Search for the cell housing the specified text and yield its (X, Y) center coordinate. 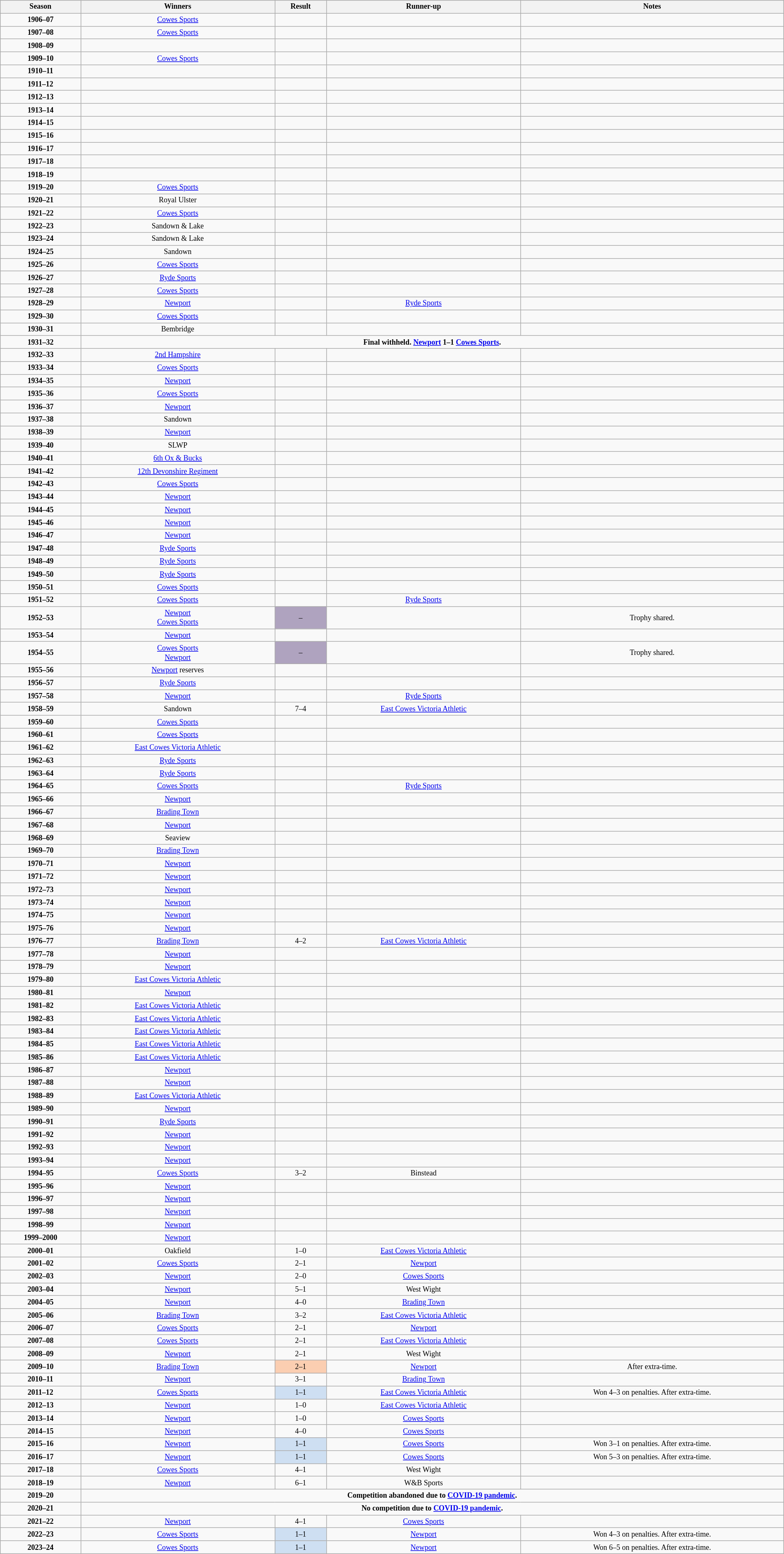
5–1 (301, 1289)
1967–68 (41, 825)
1932–33 (41, 355)
1962–63 (41, 760)
1926–27 (41, 277)
2012–13 (41, 1405)
3–1 (301, 1379)
1974–75 (41, 915)
Newport reserves (178, 670)
1917–18 (41, 161)
1989–90 (41, 1109)
1924–25 (41, 252)
SLWP (178, 445)
2004–05 (41, 1302)
2006–07 (41, 1328)
1987–88 (41, 1083)
1965–66 (41, 799)
1940–41 (41, 458)
1999–2000 (41, 1238)
1942–43 (41, 484)
2nd Hampshire (178, 355)
1913–14 (41, 110)
1971–72 (41, 876)
2005–06 (41, 1315)
No competition due to COVID-19 pandemic. (432, 1508)
1918–19 (41, 175)
1914–15 (41, 122)
2020–21 (41, 1508)
1910–11 (41, 71)
Notes (652, 7)
1911–12 (41, 84)
1975–76 (41, 928)
2009–10 (41, 1367)
1992–93 (41, 1148)
1958–59 (41, 709)
1996–97 (41, 1199)
1936–37 (41, 406)
1979–80 (41, 980)
1985–86 (41, 1058)
2007–08 (41, 1341)
2022–23 (41, 1534)
Won 5–3 on penalties. After extra-time. (652, 1457)
Bembridge (178, 329)
1947–48 (41, 549)
2008–09 (41, 1354)
2014–15 (41, 1431)
1950–51 (41, 587)
1970–71 (41, 864)
1923–24 (41, 239)
1941–42 (41, 471)
Won 6–5 on penalties. After extra-time. (652, 1547)
1982–83 (41, 1019)
1933–34 (41, 368)
Competition abandoned due to COVID-19 pandemic. (432, 1495)
Won 3–1 on penalties. After extra-time. (652, 1444)
1990–91 (41, 1121)
12th Devonshire Regiment (178, 471)
1993–94 (41, 1160)
1969–70 (41, 851)
Final withheld. Newport 1–1 Cowes Sports. (432, 342)
2013–14 (41, 1418)
1949–50 (41, 574)
1972–73 (41, 890)
1976–77 (41, 941)
1966–67 (41, 812)
1907–08 (41, 32)
2016–17 (41, 1457)
1912–13 (41, 97)
Seaview (178, 838)
1977–78 (41, 954)
1922–23 (41, 226)
2021–22 (41, 1522)
1991–92 (41, 1134)
2023–24 (41, 1547)
1930–31 (41, 329)
NewportCowes Sports (178, 618)
1927–28 (41, 290)
1961–62 (41, 747)
1915–16 (41, 136)
4–2 (301, 941)
Royal Ulster (178, 200)
1919–20 (41, 187)
1945–46 (41, 523)
1954–55 (41, 653)
1959–60 (41, 722)
6–1 (301, 1483)
1951–52 (41, 600)
7–4 (301, 709)
2003–04 (41, 1289)
1983–84 (41, 1031)
1934–35 (41, 381)
1994–95 (41, 1173)
W&B Sports (423, 1483)
1920–21 (41, 200)
Season (41, 7)
1948–49 (41, 561)
1908–09 (41, 46)
Oakfield (178, 1250)
1998–99 (41, 1225)
1978–79 (41, 966)
1925–26 (41, 265)
2000–01 (41, 1250)
1938–39 (41, 432)
1968–69 (41, 838)
1957–58 (41, 696)
2–0 (301, 1276)
1931–32 (41, 342)
1997–98 (41, 1212)
2017–18 (41, 1470)
6th Ox & Bucks (178, 458)
1980–81 (41, 993)
1986–87 (41, 1070)
1988–89 (41, 1096)
2001–02 (41, 1264)
1964–65 (41, 786)
Winners (178, 7)
Binstead (423, 1173)
Result (301, 7)
1935–36 (41, 394)
After extra-time. (652, 1367)
Runner-up (423, 7)
2010–11 (41, 1379)
2002–03 (41, 1276)
1937–38 (41, 420)
1981–82 (41, 1005)
1943–44 (41, 496)
1916–17 (41, 149)
1955–56 (41, 670)
1960–61 (41, 735)
1953–54 (41, 636)
1963–64 (41, 774)
1939–40 (41, 445)
1909–10 (41, 58)
1928–29 (41, 304)
1984–85 (41, 1044)
1906–07 (41, 20)
1929–30 (41, 316)
1944–45 (41, 510)
1956–57 (41, 683)
2018–19 (41, 1483)
2011–12 (41, 1393)
2019–20 (41, 1495)
2015–16 (41, 1444)
Cowes SportsNewport (178, 653)
1921–22 (41, 213)
1952–53 (41, 618)
1973–74 (41, 902)
1946–47 (41, 535)
1995–96 (41, 1186)
